For the text-containing cell, return its midpoint in [x, y] coordinate format. 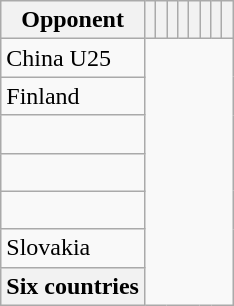
Slovakia [73, 248]
Six countries [73, 286]
Finland [73, 96]
China U25 [73, 58]
Opponent [73, 20]
